Capture the cell that displays the provided text and extract its (x, y) central coordinate. 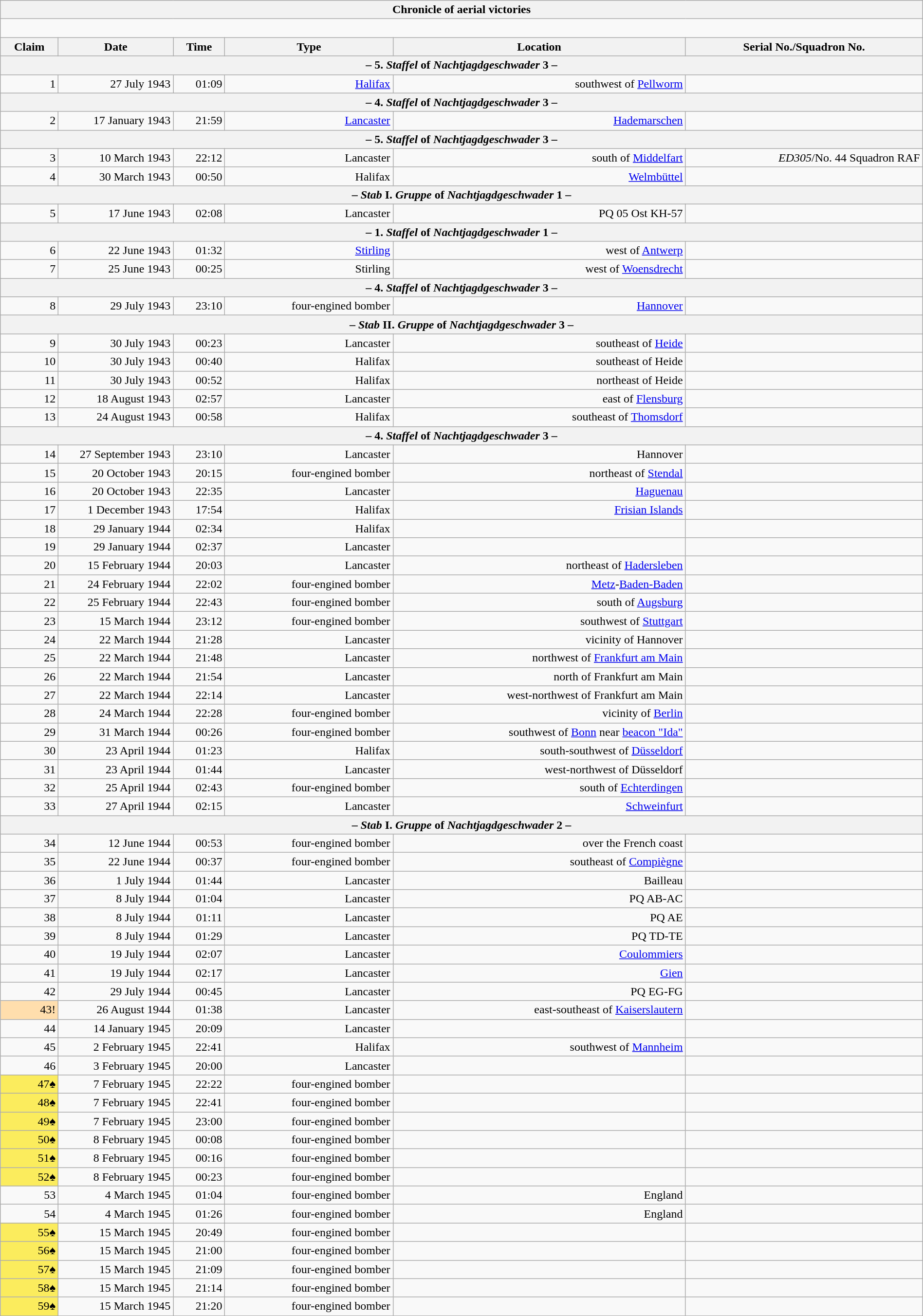
57♠ (29, 1269)
01:29 (199, 936)
30 (29, 750)
37 (29, 899)
24 February 1944 (116, 584)
21:28 (199, 640)
Time (199, 47)
– 1. Staffel of Nachtjagdgeschwader 1 – (461, 232)
31 March 1944 (116, 732)
east of Flensburg (539, 399)
00:58 (199, 417)
22 (29, 603)
21:59 (199, 121)
24 August 1943 (116, 417)
1 December 1943 (116, 510)
12 (29, 399)
44 (29, 1028)
3 (29, 158)
47♠ (29, 1084)
46 (29, 1065)
01:32 (199, 251)
30 March 1943 (116, 176)
22:14 (199, 695)
29 (29, 732)
PQ EG-FG (539, 991)
8 (29, 306)
west of Woensdrecht (539, 269)
13 (29, 417)
south of Middelfart (539, 158)
west-northwest of Frankfurt am Main (539, 695)
west-northwest of Düsseldorf (539, 769)
21:54 (199, 676)
23:12 (199, 621)
Frisian Islands (539, 510)
Hademarschen (539, 121)
02:17 (199, 973)
39 (29, 936)
41 (29, 973)
southwest of Stuttgart (539, 621)
25 (29, 658)
24 March 1944 (116, 713)
20:15 (199, 473)
42 (29, 991)
55♠ (29, 1232)
19 (29, 547)
50♠ (29, 1140)
56♠ (29, 1251)
00:26 (199, 732)
east-southeast of Kaiserslautern (539, 1010)
01:23 (199, 750)
20:49 (199, 1232)
35 (29, 862)
22:43 (199, 603)
3 February 1945 (116, 1065)
22 June 1943 (116, 251)
29 July 1943 (116, 306)
27 (29, 695)
17 June 1943 (116, 213)
01:38 (199, 1010)
00:25 (199, 269)
26 (29, 676)
02:34 (199, 528)
14 (29, 454)
02:15 (199, 806)
27 April 1944 (116, 806)
00:53 (199, 843)
15 February 1944 (116, 566)
17 (29, 510)
00:50 (199, 176)
33 (29, 806)
58♠ (29, 1288)
18 (29, 528)
22:35 (199, 491)
southwest of Mannheim (539, 1047)
29 July 1944 (116, 991)
6 (29, 251)
10 (29, 362)
17 January 1943 (116, 121)
Chronicle of aerial victories (461, 10)
ED305/No. 44 Squadron RAF (804, 158)
Coulommiers (539, 954)
PQ AB-AC (539, 899)
21 (29, 584)
Bailleau (539, 880)
4 (29, 176)
Welmbüttel (539, 176)
21:48 (199, 658)
02:08 (199, 213)
2 February 1945 (116, 1047)
northwest of Frankfurt am Main (539, 658)
52♠ (29, 1177)
45 (29, 1047)
40 (29, 954)
21:20 (199, 1306)
54 (29, 1214)
00:16 (199, 1158)
south-southwest of Düsseldorf (539, 750)
Date (116, 47)
Metz-Baden-Baden (539, 584)
PQ TD-TE (539, 936)
36 (29, 880)
– Stab II. Gruppe of Nachtjagdgeschwader 3 – (461, 325)
25 April 1944 (116, 787)
26 August 1944 (116, 1010)
Type (309, 47)
south of Augsburg (539, 603)
Location (539, 47)
Haguenau (539, 491)
27 July 1943 (116, 84)
01:09 (199, 84)
northeast of Hadersleben (539, 566)
02:43 (199, 787)
northeast of Stendal (539, 473)
9 (29, 343)
north of Frankfurt am Main (539, 676)
51♠ (29, 1158)
– Stab I. Gruppe of Nachtjagdgeschwader 1 – (461, 195)
43! (29, 1010)
02:37 (199, 547)
22:02 (199, 584)
over the French coast (539, 843)
17:54 (199, 510)
1 July 1944 (116, 880)
7 (29, 269)
5 (29, 213)
27 September 1943 (116, 454)
28 (29, 713)
21:09 (199, 1269)
00:52 (199, 380)
01:26 (199, 1214)
18 August 1943 (116, 399)
southeast of Compiègne (539, 862)
2 (29, 121)
15 March 1944 (116, 621)
northeast of Heide (539, 380)
15 (29, 473)
11 (29, 380)
21:14 (199, 1288)
25 February 1944 (116, 603)
59♠ (29, 1306)
– Stab I. Gruppe of Nachtjagdgeschwader 2 – (461, 825)
22:28 (199, 713)
south of Echterdingen (539, 787)
48♠ (29, 1102)
west of Antwerp (539, 251)
PQ AE (539, 917)
34 (29, 843)
southeast of Thomsdorf (539, 417)
22:12 (199, 158)
Gien (539, 973)
24 (29, 640)
38 (29, 917)
00:40 (199, 362)
32 (29, 787)
1 (29, 84)
20:00 (199, 1065)
Schweinfurt (539, 806)
20:09 (199, 1028)
12 June 1944 (116, 843)
southwest of Pellworm (539, 84)
31 (29, 769)
25 June 1943 (116, 269)
Serial No./Squadron No. (804, 47)
22:22 (199, 1084)
00:08 (199, 1140)
02:57 (199, 399)
10 March 1943 (116, 158)
22 June 1944 (116, 862)
16 (29, 491)
vicinity of Berlin (539, 713)
14 January 1945 (116, 1028)
Claim (29, 47)
23:00 (199, 1121)
00:45 (199, 991)
49♠ (29, 1121)
vicinity of Hannover (539, 640)
23 (29, 621)
00:37 (199, 862)
20 (29, 566)
southwest of Bonn near beacon "Ida" (539, 732)
PQ 05 Ost KH-57 (539, 213)
01:11 (199, 917)
21:00 (199, 1251)
20:03 (199, 566)
53 (29, 1195)
02:07 (199, 954)
